Extract the [X, Y] coordinate from the center of the cell holding the provided text.  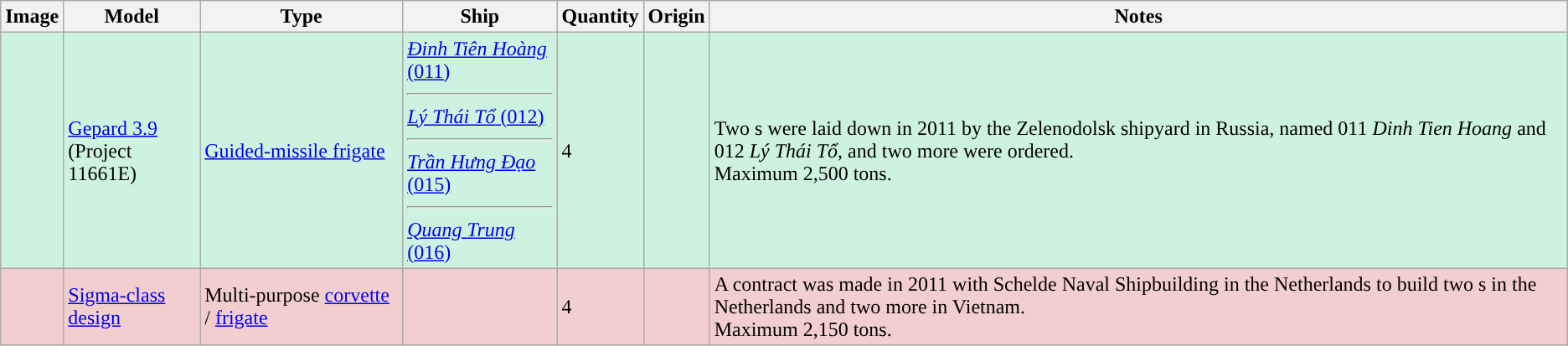
Ship [480, 17]
Model [132, 17]
Gepard 3.9(Project 11661E) [132, 151]
Notes [1138, 17]
Type [302, 17]
Origin [677, 17]
Đinh Tiên Hoàng (011)Lý Thái Tổ (012)Trần Hưng Đạo (015)Quang Trung (016) [480, 151]
Image [32, 17]
Multi-purpose corvette / frigate [302, 307]
Guided-missile frigate [302, 151]
Sigma-class design [132, 307]
Quantity [600, 17]
